Identify which cell holds the provided text, then report its (X, Y) central coordinate. 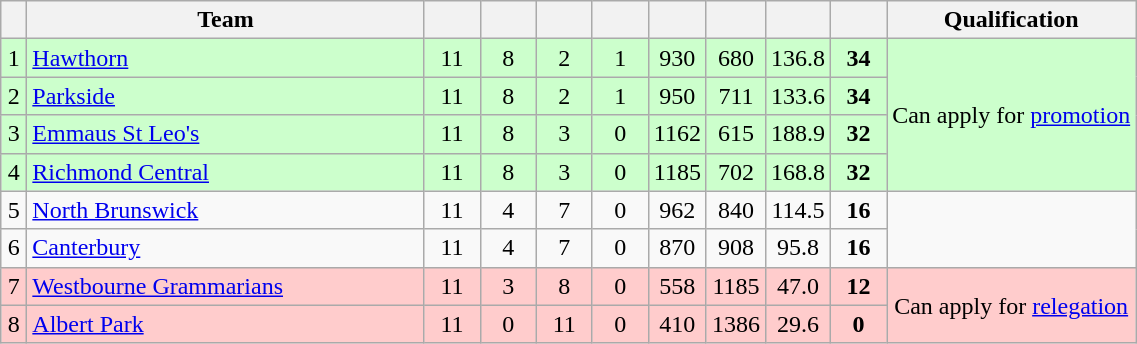
47.0 (798, 286)
Can apply for promotion (1012, 115)
711 (736, 96)
410 (677, 324)
Emmaus St Leo's (226, 134)
Can apply for relegation (1012, 305)
133.6 (798, 96)
1386 (736, 324)
29.6 (798, 324)
950 (677, 96)
680 (736, 58)
5 (14, 210)
North Brunswick (226, 210)
114.5 (798, 210)
12 (859, 286)
908 (736, 248)
Westbourne Grammarians (226, 286)
95.8 (798, 248)
188.9 (798, 134)
702 (736, 172)
558 (677, 286)
Canterbury (226, 248)
6 (14, 248)
Richmond Central (226, 172)
136.8 (798, 58)
Parkside (226, 96)
615 (736, 134)
Albert Park (226, 324)
962 (677, 210)
168.8 (798, 172)
Qualification (1012, 20)
1162 (677, 134)
Hawthorn (226, 58)
930 (677, 58)
840 (736, 210)
870 (677, 248)
Team (226, 20)
